Output the [x, y] coordinate of the center of the cell containing the given text.  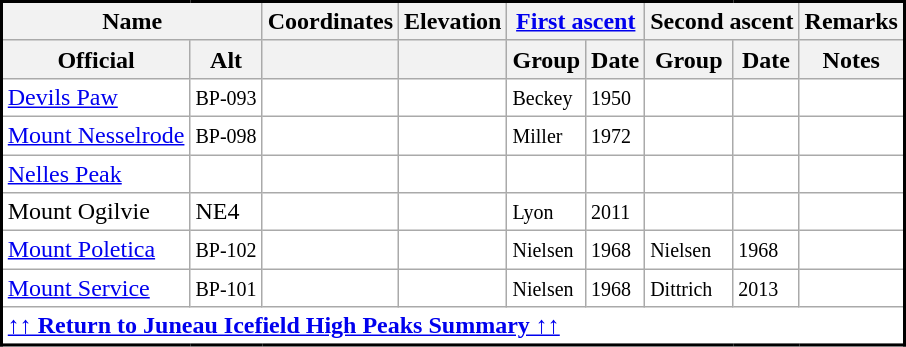
Devils Paw [96, 97]
1950 [616, 97]
Dittrich [689, 288]
2013 [766, 288]
Lyon [546, 212]
Official [96, 59]
Elevation [453, 22]
BP-102 [226, 250]
Remarks [852, 22]
Mount Poletica [96, 250]
First ascent [576, 22]
Beckey [546, 97]
↑↑ Return to Juneau Icefield High Peaks Summary ↑↑ [454, 326]
BP-098 [226, 135]
Miller [546, 135]
BP-101 [226, 288]
Mount Service [96, 288]
Mount Ogilvie [96, 212]
NE4 [226, 212]
BP-093 [226, 97]
2011 [616, 212]
1972 [616, 135]
Nelles Peak [96, 173]
Mount Nesselrode [96, 135]
Name [132, 22]
Alt [226, 59]
Coordinates [330, 22]
Notes [852, 59]
Second ascent [722, 22]
